Detect which cell encompasses the target text, then output its (X, Y) center coordinate. 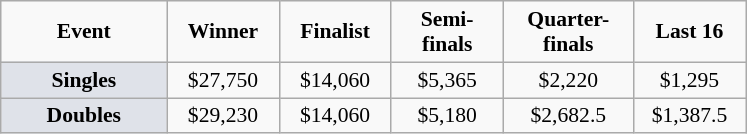
Quarter-finals (568, 32)
Doubles (84, 116)
$1,295 (689, 80)
$29,230 (223, 116)
$1,387.5 (689, 116)
$2,220 (568, 80)
$5,180 (447, 116)
Last 16 (689, 32)
Singles (84, 80)
Winner (223, 32)
Event (84, 32)
Semi-finals (447, 32)
$5,365 (447, 80)
$27,750 (223, 80)
Finalist (335, 32)
$2,682.5 (568, 116)
